Detect which cell encompasses the target text, then output its [X, Y] center coordinate. 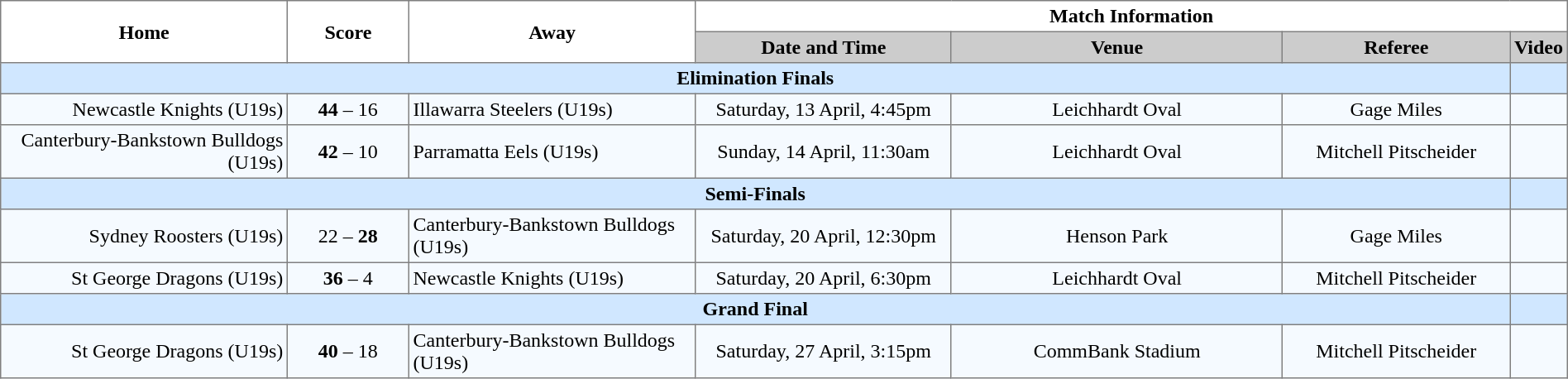
Parramatta Eels (U19s) [552, 151]
Grand Final [756, 309]
Away [552, 31]
Saturday, 13 April, 4:45pm [824, 109]
Elimination Finals [756, 79]
Date and Time [824, 47]
Home [144, 31]
36 – 4 [347, 278]
Semi-Finals [756, 194]
Match Information [1131, 17]
Venue [1116, 47]
Henson Park [1116, 236]
Score [347, 31]
22 – 28 [347, 236]
Saturday, 27 April, 3:15pm [824, 351]
Sunday, 14 April, 11:30am [824, 151]
Saturday, 20 April, 6:30pm [824, 278]
Saturday, 20 April, 12:30pm [824, 236]
44 – 16 [347, 109]
CommBank Stadium [1116, 351]
40 – 18 [347, 351]
Video [1539, 47]
Referee [1396, 47]
Sydney Roosters (U19s) [144, 236]
42 – 10 [347, 151]
Illawarra Steelers (U19s) [552, 109]
